Search for the cell housing the specified text and yield its [X, Y] center coordinate. 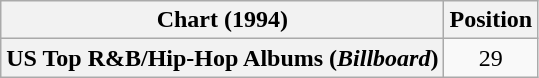
29 [491, 58]
US Top R&B/Hip-Hop Albums (Billboard) [222, 58]
Position [491, 20]
Chart (1994) [222, 20]
